Return [X, Y] of the center of cell containing provided text 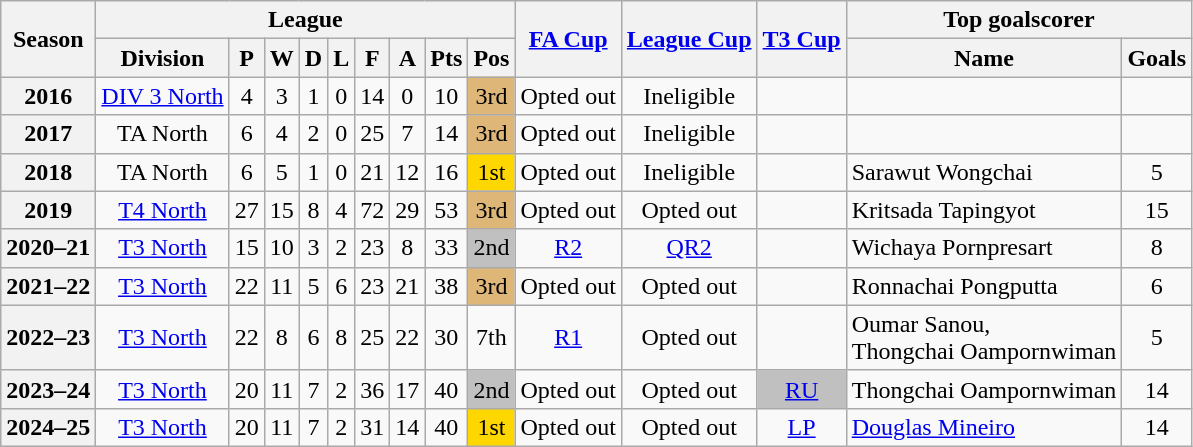
T3 Cup [802, 39]
D [313, 58]
FA Cup [568, 39]
Kritsada Tapingyot [984, 210]
Ronnachai Pongputta [984, 286]
R2 [568, 248]
31 [372, 427]
Oumar Sanou, Thongchai Oampornwiman [984, 338]
Goals [1157, 58]
Pos [492, 58]
Wichaya Pornpresart [984, 248]
Thongchai Oampornwiman [984, 389]
P [246, 58]
R1 [568, 338]
2023–24 [48, 389]
36 [372, 389]
RU [802, 389]
A [408, 58]
F [372, 58]
Season [48, 39]
Sarawut Wongchai [984, 172]
38 [446, 286]
2020–21 [48, 248]
League Cup [689, 39]
16 [446, 172]
2022–23 [48, 338]
Top goalscorer [1018, 20]
27 [246, 210]
33 [446, 248]
DIV 3 North [162, 96]
2019 [48, 210]
Douglas Mineiro [984, 427]
Name [984, 58]
2016 [48, 96]
QR2 [689, 248]
2024–25 [48, 427]
53 [446, 210]
L [342, 58]
W [282, 58]
7th [492, 338]
Division [162, 58]
30 [446, 338]
LP [802, 427]
12 [408, 172]
2017 [48, 134]
2021–22 [48, 286]
29 [408, 210]
17 [408, 389]
72 [372, 210]
League [306, 20]
T4 North [162, 210]
Pts [446, 58]
2018 [48, 172]
